Output the [X, Y] coordinate of the center of the cell containing the given text.  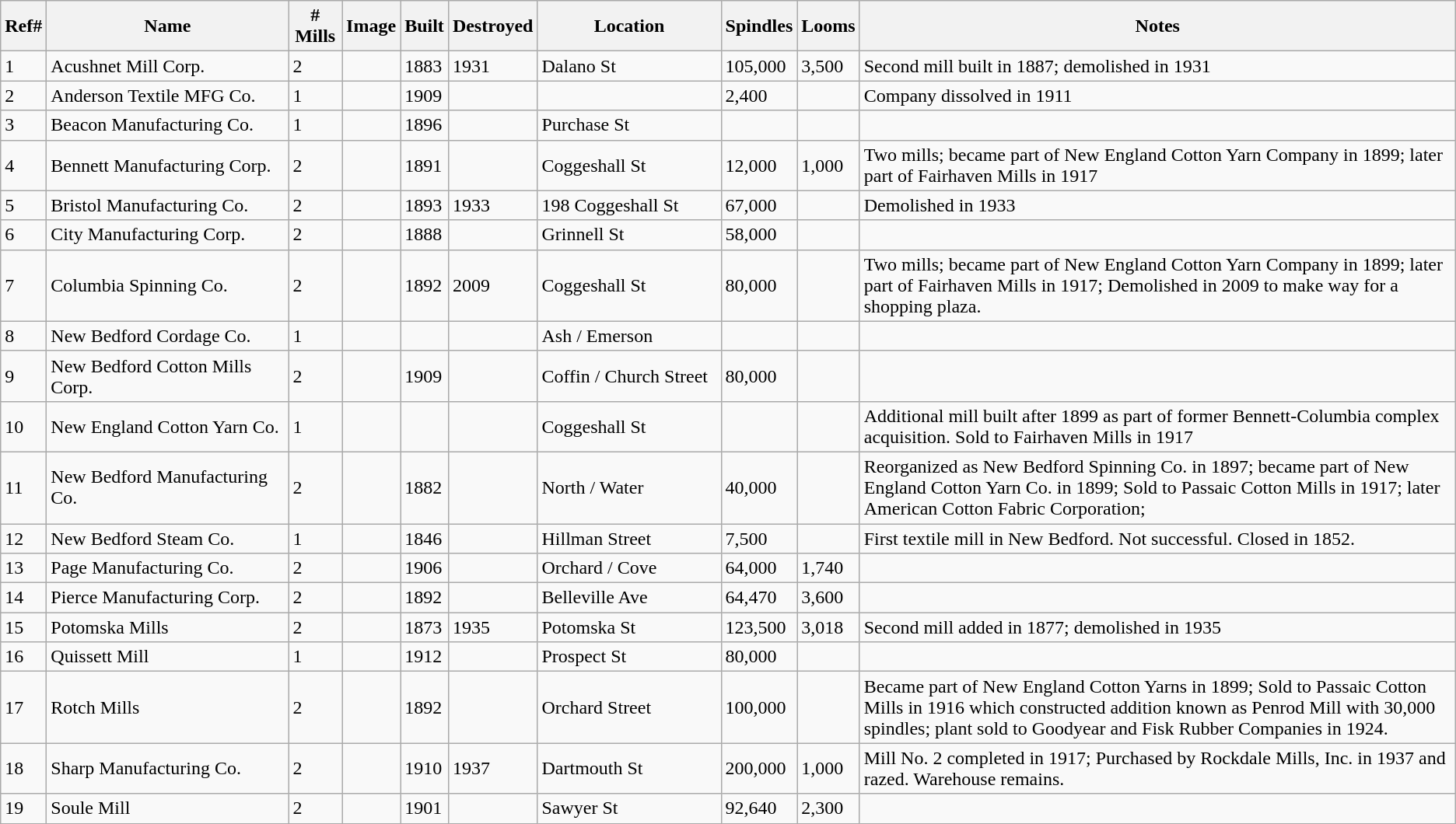
14 [23, 598]
New Bedford Cotton Mills Corp. [168, 376]
100,000 [759, 707]
Two mills; became part of New England Cotton Yarn Company in 1899; later part of Fairhaven Mills in 1917 [1157, 165]
New Bedford Steam Co. [168, 539]
Dalano St [629, 66]
Orchard Street [629, 707]
Rotch Mills [168, 707]
Belleville Ave [629, 598]
1891 [425, 165]
Coffin / Church Street [629, 376]
Demolished in 1933 [1157, 205]
Potomska St [629, 627]
8 [23, 336]
Name [168, 26]
Grinnell St [629, 235]
Dartmouth St [629, 768]
1888 [425, 235]
1846 [425, 539]
Prospect St [629, 657]
1882 [425, 487]
19 [23, 808]
New Bedford Cordage Co. [168, 336]
2,300 [828, 808]
2,400 [759, 96]
Second mill added in 1877; demolished in 1935 [1157, 627]
7,500 [759, 539]
Image [372, 26]
11 [23, 487]
7 [23, 285]
198 Coggeshall St [629, 205]
Location [629, 26]
4 [23, 165]
67,000 [759, 205]
Quissett Mill [168, 657]
Second mill built in 1887; demolished in 1931 [1157, 66]
9 [23, 376]
Potomska Mills [168, 627]
16 [23, 657]
5 [23, 205]
Columbia Spinning Co. [168, 285]
3,018 [828, 627]
Company dissolved in 1911 [1157, 96]
3,500 [828, 66]
Page Manufacturing Co. [168, 568]
City Manufacturing Corp. [168, 235]
1935 [493, 627]
1896 [425, 125]
92,640 [759, 808]
Beacon Manufacturing Co. [168, 125]
1883 [425, 66]
Sawyer St [629, 808]
Purchase St [629, 125]
3,600 [828, 598]
40,000 [759, 487]
Mill No. 2 completed in 1917; Purchased by Rockdale Mills, Inc. in 1937 and razed. Warehouse remains. [1157, 768]
1910 [425, 768]
Ref# [23, 26]
1937 [493, 768]
15 [23, 627]
105,000 [759, 66]
North / Water [629, 487]
New England Cotton Yarn Co. [168, 426]
Built [425, 26]
2009 [493, 285]
Looms [828, 26]
Notes [1157, 26]
1873 [425, 627]
17 [23, 707]
1906 [425, 568]
18 [23, 768]
Acushnet Mill Corp. [168, 66]
Bennett Manufacturing Corp. [168, 165]
Spindles [759, 26]
1912 [425, 657]
Destroyed [493, 26]
Ash / Emerson [629, 336]
3 [23, 125]
12 [23, 539]
6 [23, 235]
64,470 [759, 598]
123,500 [759, 627]
Bristol Manufacturing Co. [168, 205]
New Bedford Manufacturing Co. [168, 487]
Additional mill built after 1899 as part of former Bennett-Columbia complex acquisition. Sold to Fairhaven Mills in 1917 [1157, 426]
# Mills [316, 26]
1931 [493, 66]
10 [23, 426]
Hillman Street [629, 539]
58,000 [759, 235]
13 [23, 568]
200,000 [759, 768]
64,000 [759, 568]
First textile mill in New Bedford. Not successful. Closed in 1852. [1157, 539]
12,000 [759, 165]
1933 [493, 205]
1,740 [828, 568]
Pierce Manufacturing Corp. [168, 598]
Orchard / Cove [629, 568]
1901 [425, 808]
1893 [425, 205]
Sharp Manufacturing Co. [168, 768]
Anderson Textile MFG Co. [168, 96]
Soule Mill [168, 808]
